From the cell containing the given text, extract its center point as (X, Y) coordinate. 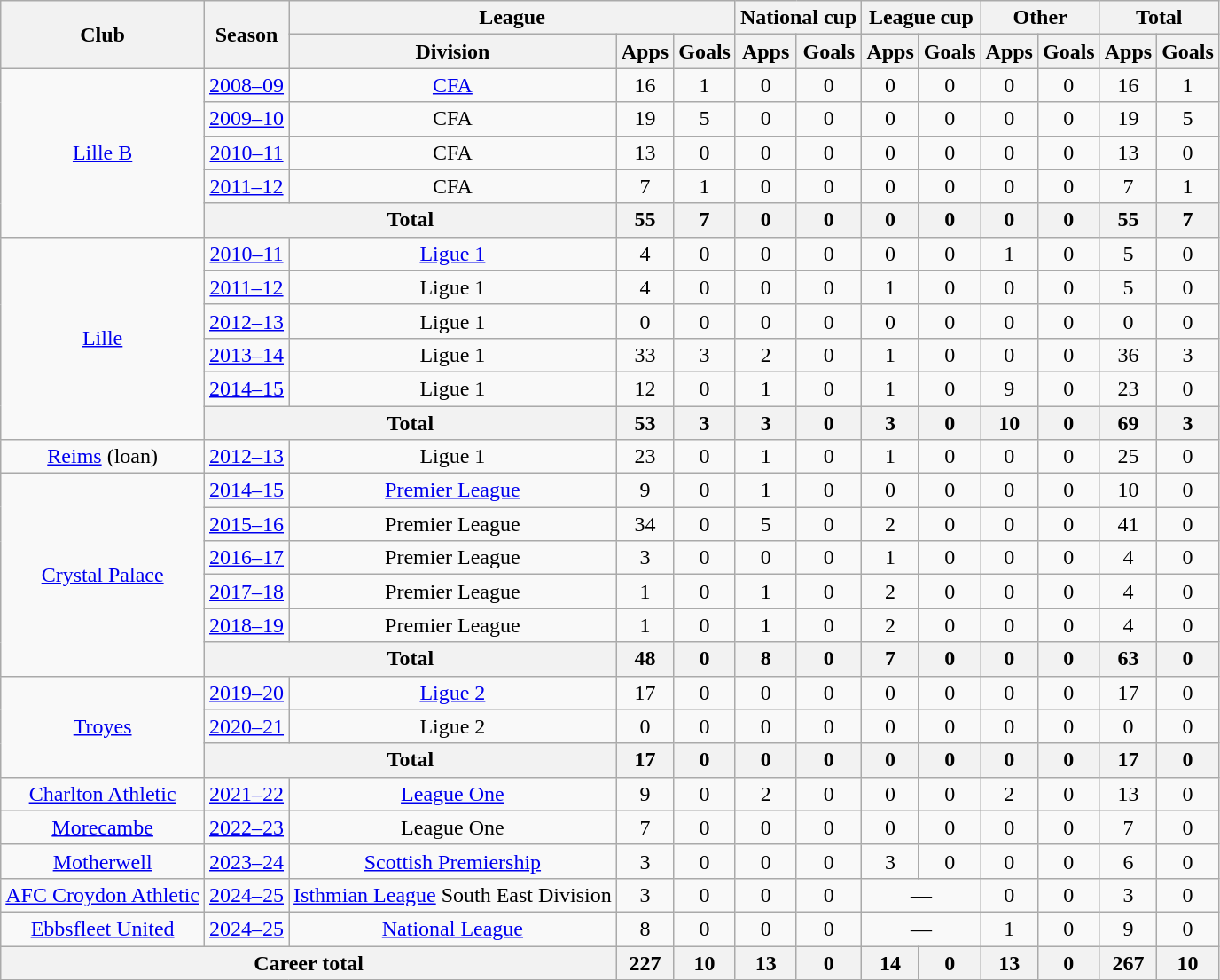
National League (453, 929)
2013–14 (246, 355)
Lille (103, 338)
36 (1128, 355)
League (512, 18)
Crystal Palace (103, 575)
Scottish Premiership (453, 861)
2016–17 (246, 558)
2021–22 (246, 794)
2018–19 (246, 625)
Morecambe (103, 827)
2019–20 (246, 693)
2020–21 (246, 726)
National cup (798, 18)
Charlton Athletic (103, 794)
48 (645, 659)
Reims (loan) (103, 457)
League cup (921, 18)
69 (1128, 423)
2008–09 (246, 85)
33 (645, 355)
227 (645, 962)
53 (645, 423)
2009–10 (246, 119)
2015–16 (246, 524)
Troyes (103, 726)
AFC Croydon Athletic (103, 895)
34 (645, 524)
63 (1128, 659)
Season (246, 35)
Club (103, 35)
Motherwell (103, 861)
Other (1040, 18)
267 (1128, 962)
41 (1128, 524)
12 (645, 388)
14 (890, 962)
25 (1128, 457)
Lille B (103, 153)
Division (453, 51)
2023–24 (246, 861)
2017–18 (246, 592)
Isthmian League South East Division (453, 895)
6 (1128, 861)
2022–23 (246, 827)
Career total (309, 962)
Ebbsfleet United (103, 929)
